Provide the (X, Y) coordinate of the cell's center where the given text is located.  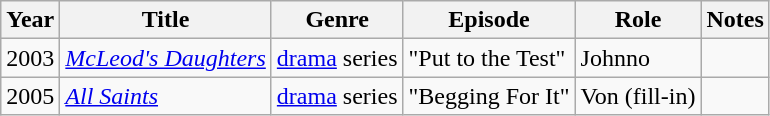
Episode (489, 20)
"Begging For It" (489, 96)
Notes (735, 20)
Role (638, 20)
Title (166, 20)
McLeod's Daughters (166, 58)
All Saints (166, 96)
Von (fill-in) (638, 96)
2003 (30, 58)
Year (30, 20)
2005 (30, 96)
"Put to the Test" (489, 58)
Genre (337, 20)
Johnno (638, 58)
